Find where the given text appears and provide that cell's center as (x, y) coordinate. 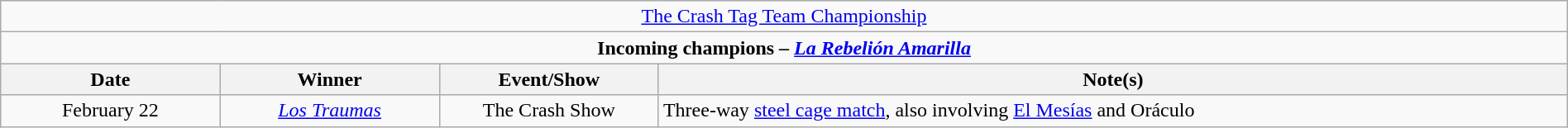
The Crash Show (549, 111)
February 22 (111, 111)
Event/Show (549, 79)
Incoming champions – La Rebelión Amarilla (784, 48)
Note(s) (1113, 79)
Winner (329, 79)
Date (111, 79)
The Crash Tag Team Championship (784, 17)
Three-way steel cage match, also involving El Mesías and Oráculo (1113, 111)
Los Traumas (329, 111)
